Capture the cell that displays the provided text and extract its (X, Y) central coordinate. 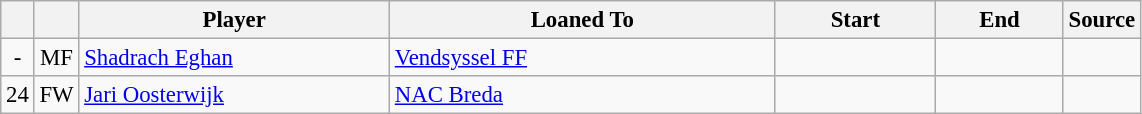
Jari Oosterwijk (234, 95)
FW (56, 95)
Shadrach Eghan (234, 58)
Vendsyssel FF (582, 58)
NAC Breda (582, 95)
Start (856, 20)
- (18, 58)
24 (18, 95)
Loaned To (582, 20)
Player (234, 20)
MF (56, 58)
Source (1102, 20)
End (1000, 20)
